Extract the (X, Y) coordinate from the center of the cell holding the provided text.  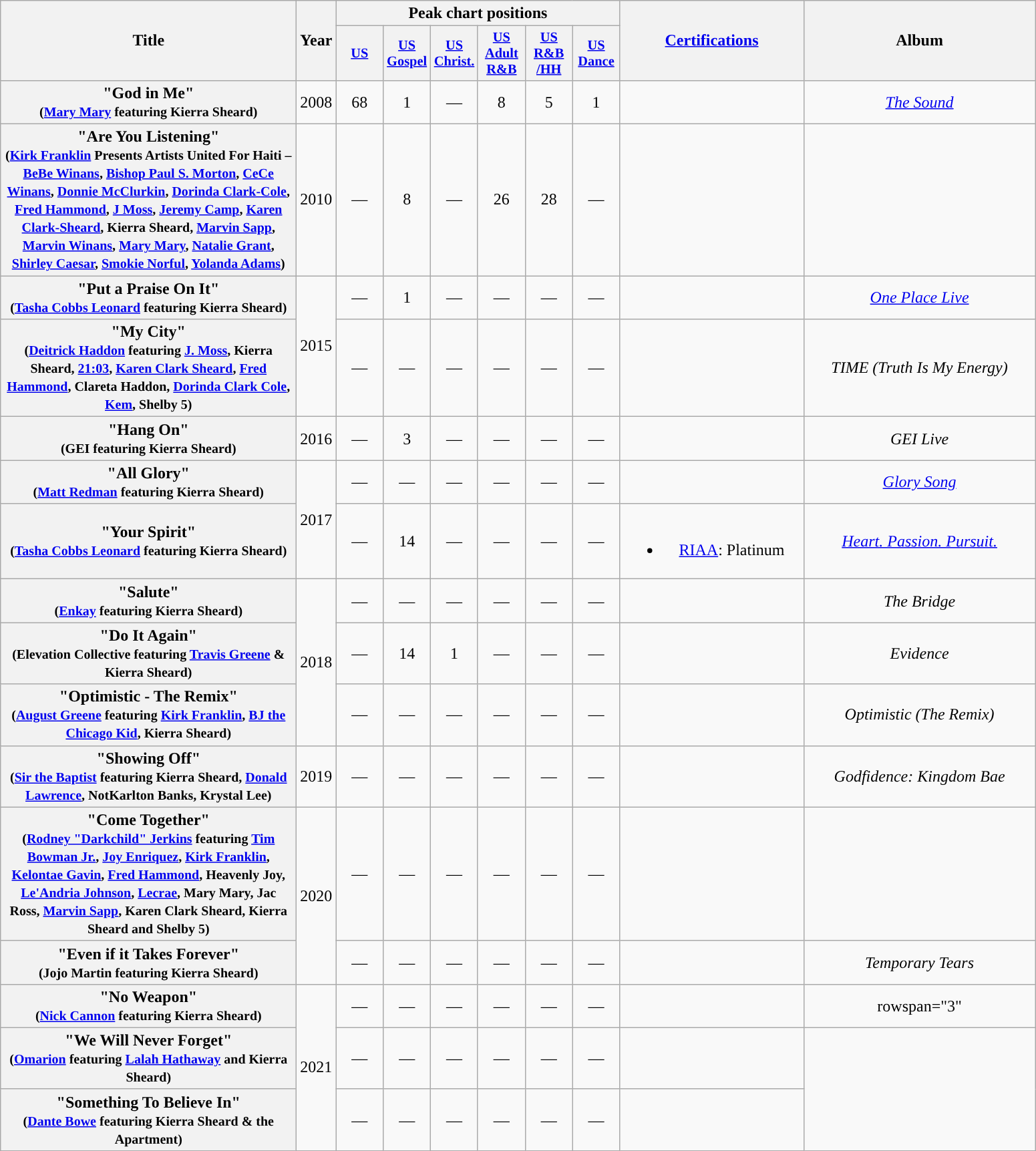
"No Weapon"(Nick Cannon featuring Kierra Sheard) (148, 1006)
26 (501, 200)
"All Glory"(Matt Redman featuring Kierra Sheard) (148, 482)
"Optimistic - The Remix"(August Greene featuring Kirk Franklin, BJ the Chicago Kid, Kierra Sheard) (148, 715)
USR&B/HH (549, 53)
"Salute"(Enkay featuring Kierra Sheard) (148, 601)
USDance (596, 53)
28 (549, 200)
RIAA: Platinum (712, 541)
US (359, 53)
Peak chart positions (478, 13)
2015 (317, 346)
68 (359, 102)
2008 (317, 102)
Album (919, 41)
The Sound (919, 102)
Year (317, 41)
"Hang On"(GEI featuring Kierra Sheard) (148, 438)
"Showing Off"(Sir the Baptist featuring Kierra Sheard, Donald Lawrence, NotKarlton Banks, Krystal Lee) (148, 776)
"We Will Never Forget"(Omarion featuring Lalah Hathaway and Kierra Sheard) (148, 1058)
2021 (317, 1067)
3 (407, 438)
"Do It Again"(Elevation Collective featuring Travis Greene & Kierra Sheard) (148, 653)
"Even if it Takes Forever"(Jojo Martin featuring Kierra Sheard) (148, 962)
2016 (317, 438)
One Place Live (919, 298)
5 (549, 102)
2017 (317, 520)
2010 (317, 200)
Certifications (712, 41)
Godfidence: Kingdom Bae (919, 776)
"Your Spirit"(Tasha Cobbs Leonard featuring Kierra Sheard) (148, 541)
"Something To Believe In"(Dante Bowe featuring Kierra Sheard & the Apartment) (148, 1120)
USGospel (407, 53)
2018 (317, 663)
Title (148, 41)
USChrist. (454, 53)
Evidence (919, 653)
rowspan="3" (919, 1006)
"God in Me"(Mary Mary featuring Kierra Sheard) (148, 102)
USAdultR&B (501, 53)
The Bridge (919, 601)
2019 (317, 776)
Heart. Passion. Pursuit. (919, 541)
Temporary Tears (919, 962)
GEI Live (919, 438)
Optimistic (The Remix) (919, 715)
Glory Song (919, 482)
2020 (317, 895)
TIME (Truth Is My Energy) (919, 368)
"Put a Praise On It"(Tasha Cobbs Leonard featuring Kierra Sheard) (148, 298)
